For the text-containing cell, return its midpoint in [x, y] coordinate format. 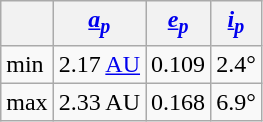
2.4° [236, 64]
ip [236, 23]
0.168 [178, 102]
2.17 AU [99, 64]
max [27, 102]
2.33 AU [99, 102]
0.109 [178, 64]
min [27, 64]
ep [178, 23]
6.9° [236, 102]
ap [99, 23]
